Search for the cell housing the specified text and yield its (X, Y) center coordinate. 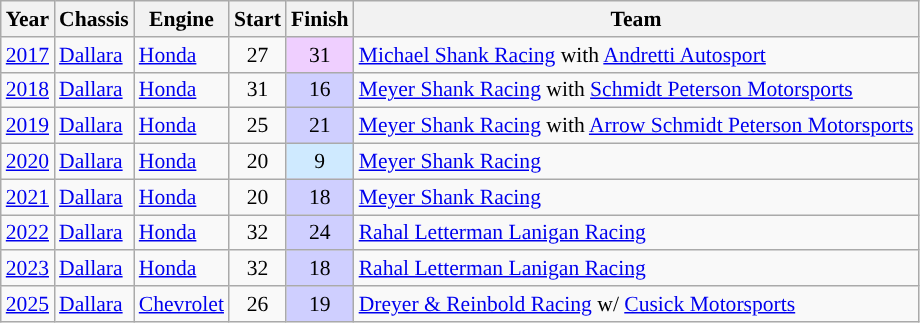
2018 (28, 90)
21 (320, 126)
Finish (320, 19)
Michael Shank Racing with Andretti Autosport (636, 55)
9 (320, 162)
2023 (28, 269)
27 (258, 55)
2025 (28, 304)
19 (320, 304)
16 (320, 90)
Chassis (94, 19)
2021 (28, 197)
Dreyer & Reinbold Racing w/ Cusick Motorsports (636, 304)
Year (28, 19)
Meyer Shank Racing with Arrow Schmidt Peterson Motorsports (636, 126)
2019 (28, 126)
Chevrolet (182, 304)
24 (320, 233)
2017 (28, 55)
Engine (182, 19)
Start (258, 19)
Team (636, 19)
26 (258, 304)
2022 (28, 233)
2020 (28, 162)
Meyer Shank Racing with Schmidt Peterson Motorsports (636, 90)
25 (258, 126)
